Return the [X, Y] coordinate for the center point of the cell that contains the specified text.  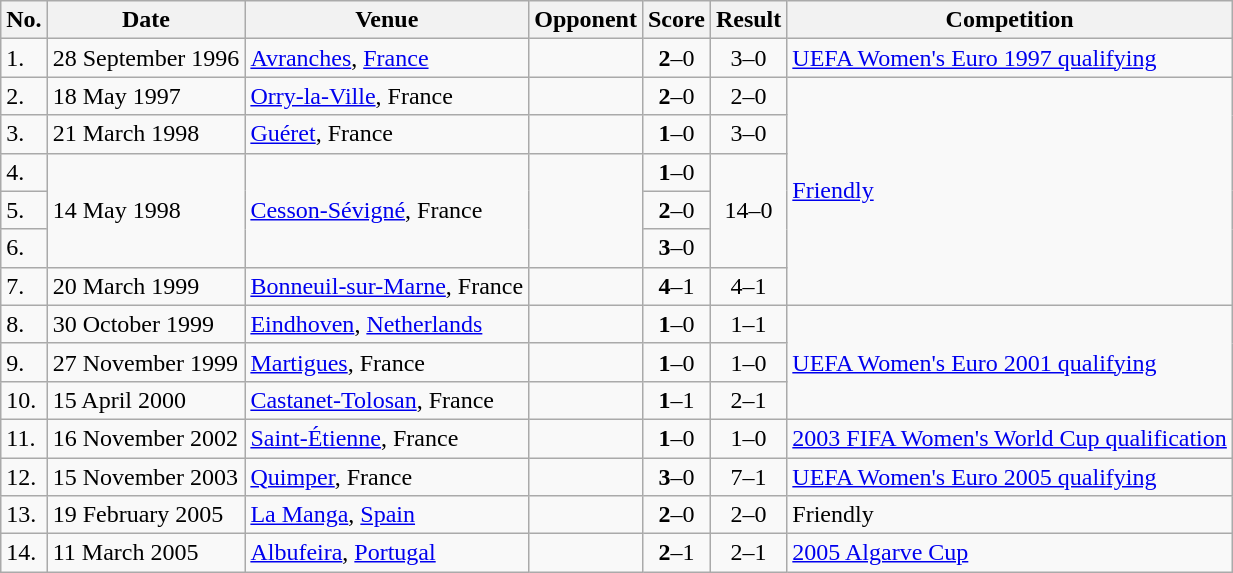
9. [24, 362]
21 March 1998 [146, 134]
30 October 1999 [146, 324]
No. [24, 20]
UEFA Women's Euro 1997 qualifying [1010, 58]
5. [24, 210]
7. [24, 286]
19 February 2005 [146, 515]
Opponent [586, 20]
20 March 1999 [146, 286]
Result [748, 20]
Venue [387, 20]
Orry-la-Ville, France [387, 96]
16 November 2002 [146, 438]
UEFA Women's Euro 2005 qualifying [1010, 477]
1. [24, 58]
15 November 2003 [146, 477]
Competition [1010, 20]
Avranches, France [387, 58]
8. [24, 324]
14–0 [748, 210]
Quimper, France [387, 477]
La Manga, Spain [387, 515]
10. [24, 400]
Eindhoven, Netherlands [387, 324]
Martigues, France [387, 362]
2. [24, 96]
Bonneuil-sur-Marne, France [387, 286]
3. [24, 134]
6. [24, 248]
2005 Algarve Cup [1010, 553]
Guéret, France [387, 134]
15 April 2000 [146, 400]
11 March 2005 [146, 553]
27 November 1999 [146, 362]
14. [24, 553]
Score [676, 20]
4. [24, 172]
Cesson-Sévigné, France [387, 210]
Date [146, 20]
Castanet-Tolosan, France [387, 400]
11. [24, 438]
Saint-Étienne, France [387, 438]
14 May 1998 [146, 210]
2003 FIFA Women's World Cup qualification [1010, 438]
7–1 [748, 477]
12. [24, 477]
Albufeira, Portugal [387, 553]
18 May 1997 [146, 96]
28 September 1996 [146, 58]
13. [24, 515]
UEFA Women's Euro 2001 qualifying [1010, 362]
